Identify which cell holds the provided text, then report its (x, y) central coordinate. 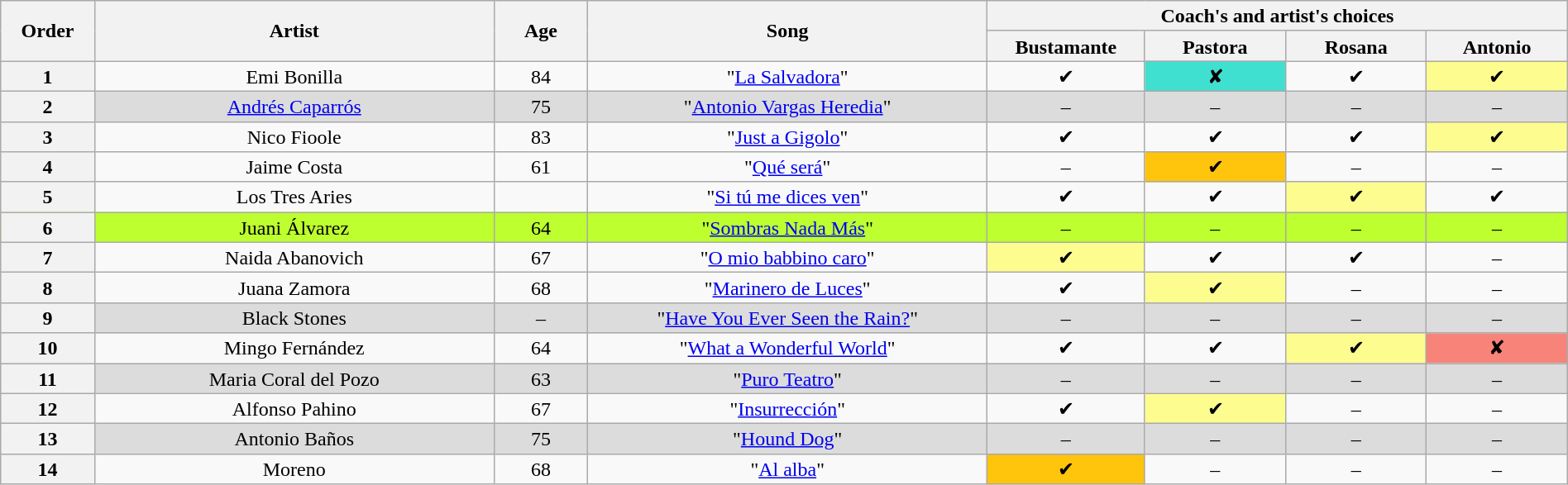
6 (48, 228)
"What a Wonderful World" (787, 349)
"Marinero de Luces" (787, 288)
Black Stones (294, 317)
Antonio Baños (294, 440)
12 (48, 408)
3 (48, 137)
Rosana (1355, 46)
"Qué será" (787, 167)
61 (541, 167)
"Puro Teatro" (787, 378)
Mingo Fernández (294, 349)
8 (48, 288)
Emi Bonilla (294, 76)
"Sombras Nada Más" (787, 228)
"Insurrección" (787, 408)
Pastora (1215, 46)
Coach's and artist's choices (1278, 17)
Order (48, 31)
83 (541, 137)
"Antonio Vargas Heredia" (787, 106)
1 (48, 76)
11 (48, 378)
84 (541, 76)
Maria Coral del Pozo (294, 378)
10 (48, 349)
Juani Álvarez (294, 228)
Juana Zamora (294, 288)
14 (48, 469)
9 (48, 317)
"Just a Gigolo" (787, 137)
"La Salvadora" (787, 76)
"Have You Ever Seen the Rain?" (787, 317)
Naida Abanovich (294, 258)
2 (48, 106)
"Hound Dog" (787, 440)
"Si tú me dices ven" (787, 197)
5 (48, 197)
"O mio babbino caro" (787, 258)
63 (541, 378)
Song (787, 31)
Moreno (294, 469)
Andrés Caparrós (294, 106)
"Al alba" (787, 469)
Antonio (1497, 46)
Alfonso Pahino (294, 408)
4 (48, 167)
Bustamante (1066, 46)
13 (48, 440)
Artist (294, 31)
Los Tres Aries (294, 197)
Age (541, 31)
Jaime Costa (294, 167)
Nico Fioole (294, 137)
7 (48, 258)
